Find where the given text appears and provide that cell's center as [X, Y] coordinate. 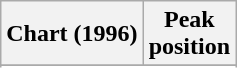
Chart (1996) [72, 34]
Peakposition [189, 34]
